Extract the [X, Y] coordinate from the center of the cell holding the provided text.  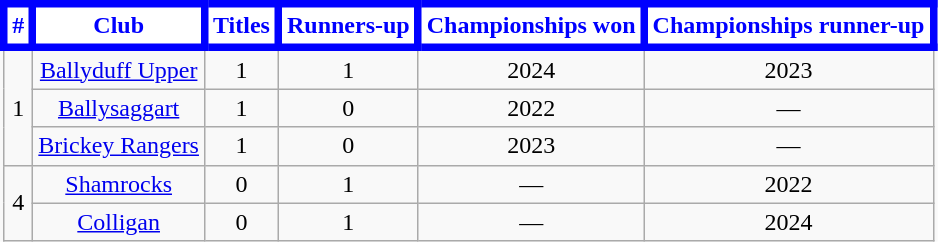
Ballysaggart [119, 108]
4 [18, 203]
Shamrocks [119, 184]
Runners-up [348, 26]
Club [119, 26]
Championships runner-up [788, 26]
Championships won [531, 26]
Colligan [119, 222]
Ballyduff Upper [119, 68]
Titles [241, 26]
# [18, 26]
Brickey Rangers [119, 146]
